Identify which cell holds the provided text, then report its [x, y] central coordinate. 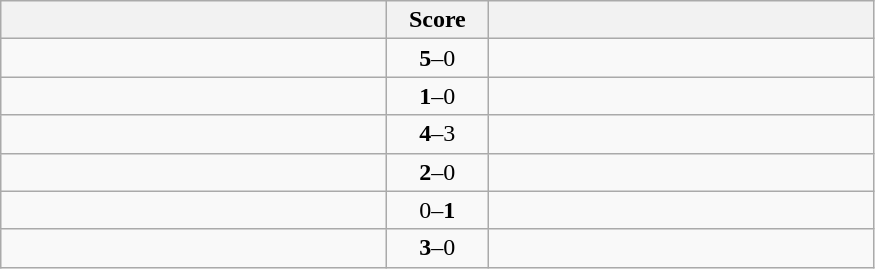
4–3 [438, 134]
1–0 [438, 96]
0–1 [438, 210]
2–0 [438, 172]
Score [438, 20]
5–0 [438, 58]
3–0 [438, 248]
